Identify which cell holds the provided text, then report its [x, y] central coordinate. 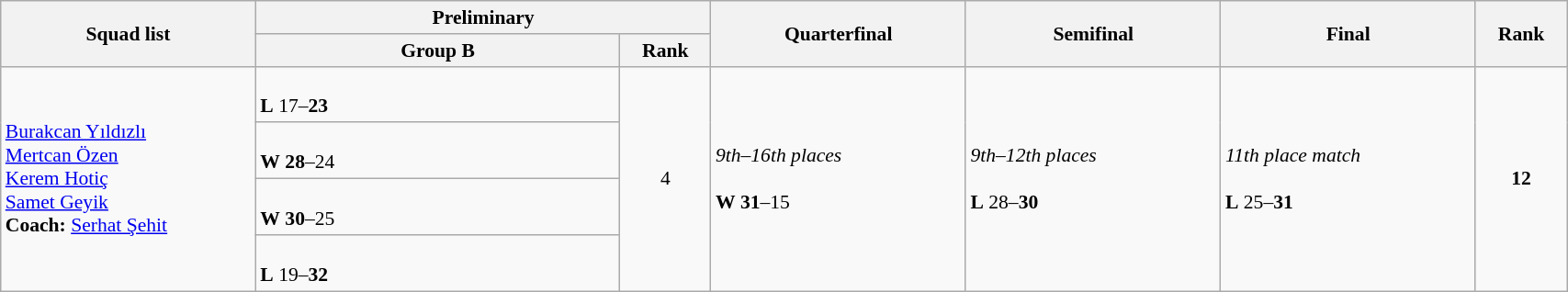
12 [1521, 178]
Squad list [129, 33]
11th place matchL 25–31 [1348, 178]
4 [665, 178]
Group B [437, 51]
W 30–25 [437, 208]
9th–12th placesL 28–30 [1093, 178]
Quarterfinal [839, 33]
Preliminary [483, 17]
Burakcan YıldızlıMertcan ÖzenKerem HotiçSamet GeyikCoach: Serhat Şehit [129, 178]
Semifinal [1093, 33]
W 28–24 [437, 151]
Final [1348, 33]
L 19–32 [437, 263]
L 17–23 [437, 94]
9th–16th placesW 31–15 [839, 178]
